Identify which cell holds the provided text, then report its [X, Y] central coordinate. 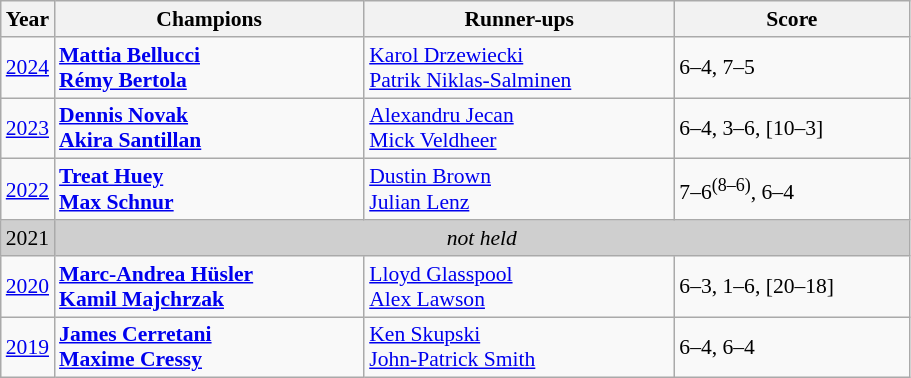
Marc-Andrea Hüsler Kamil Majchrzak [209, 286]
Dustin Brown Julian Lenz [519, 190]
2023 [28, 128]
Champions [209, 19]
2020 [28, 286]
6–3, 1–6, [20–18] [792, 286]
Lloyd Glasspool Alex Lawson [519, 286]
Treat Huey Max Schnur [209, 190]
Ken Skupski John-Patrick Smith [519, 348]
6–4, 7–5 [792, 68]
Year [28, 19]
Karol Drzewiecki Patrik Niklas-Salminen [519, 68]
Score [792, 19]
Runner-ups [519, 19]
Alexandru Jecan Mick Veldheer [519, 128]
Dennis Novak Akira Santillan [209, 128]
6–4, 3–6, [10–3] [792, 128]
2022 [28, 190]
not held [482, 238]
2024 [28, 68]
2021 [28, 238]
6–4, 6–4 [792, 348]
James Cerretani Maxime Cressy [209, 348]
2019 [28, 348]
7–6(8–6), 6–4 [792, 190]
Mattia Bellucci Rémy Bertola [209, 68]
